Extract the (x, y) coordinate from the center of the cell holding the provided text.  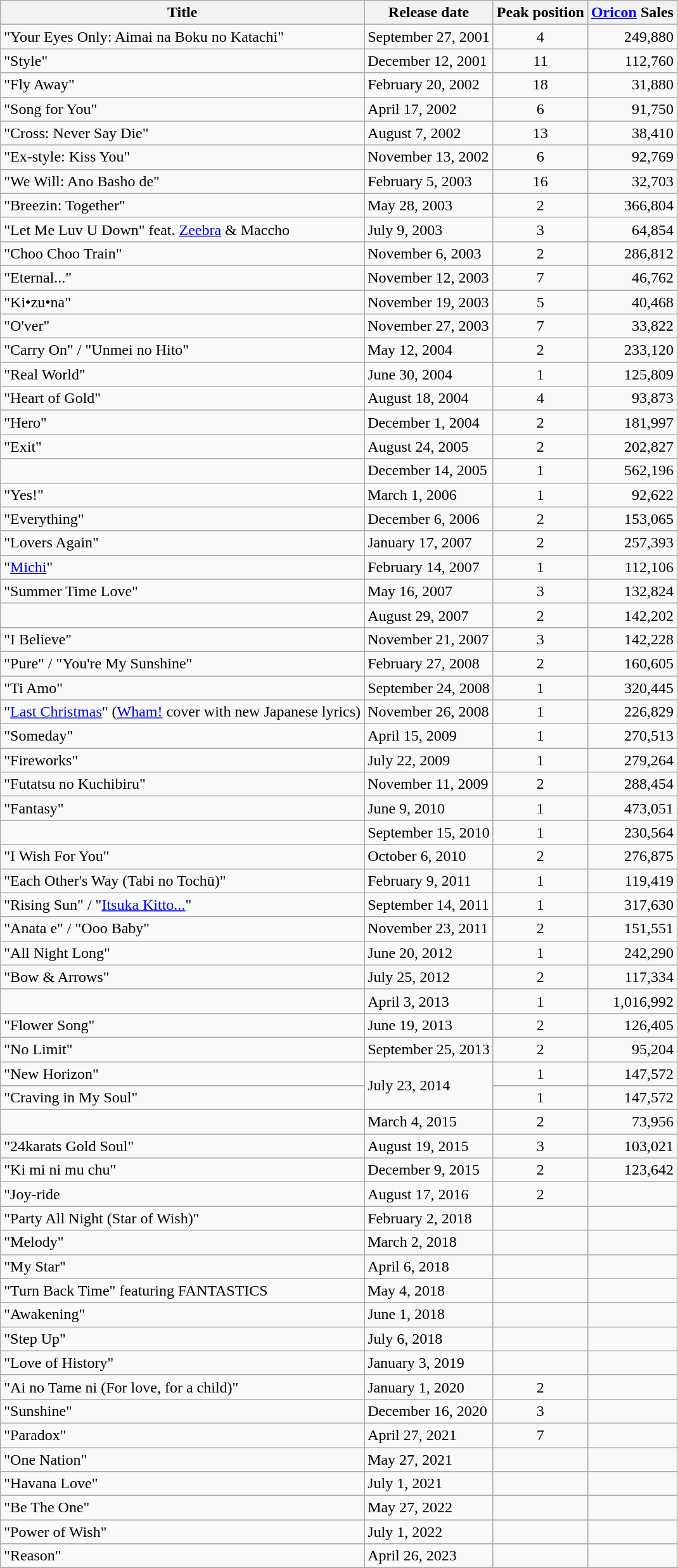
"Ti Amo" (182, 687)
April 27, 2021 (429, 1435)
64,854 (632, 229)
"Michi" (182, 567)
"Ai no Tame ni (For love, for a child)" (182, 1387)
366,804 (632, 205)
November 12, 2003 (429, 277)
242,290 (632, 953)
November 21, 2007 (429, 639)
"Party All Night (Star of Wish)" (182, 1218)
November 23, 2011 (429, 929)
September 15, 2010 (429, 832)
"Real World" (182, 374)
"Everything" (182, 519)
"Hero" (182, 423)
September 14, 2011 (429, 905)
117,334 (632, 977)
31,880 (632, 85)
103,021 (632, 1146)
11 (540, 61)
November 27, 2003 (429, 326)
46,762 (632, 277)
Release date (429, 13)
142,228 (632, 639)
"Futatsu no Kuchibiru" (182, 784)
February 2, 2018 (429, 1218)
"Fantasy" (182, 808)
February 5, 2003 (429, 181)
132,824 (632, 591)
"Craving in My Soul" (182, 1098)
"We Will: Ano Basho de" (182, 181)
126,405 (632, 1025)
July 1, 2021 (429, 1484)
April 15, 2009 (429, 736)
119,419 (632, 881)
April 3, 2013 (429, 1001)
May 27, 2021 (429, 1459)
"Yes!" (182, 495)
151,551 (632, 929)
"Summer Time Love" (182, 591)
September 25, 2013 (429, 1049)
"Ex-style: Kiss You" (182, 157)
"Havana Love" (182, 1484)
February 20, 2002 (429, 85)
"O'ver" (182, 326)
"Lovers Again" (182, 543)
"Power of Wish" (182, 1532)
May 12, 2004 (429, 350)
123,642 (632, 1170)
16 (540, 181)
January 1, 2020 (429, 1387)
320,445 (632, 687)
March 2, 2018 (429, 1242)
38,410 (632, 133)
"Bow & Arrows" (182, 977)
"Fly Away" (182, 85)
May 28, 2003 (429, 205)
September 27, 2001 (429, 37)
13 (540, 133)
73,956 (632, 1122)
"Reason" (182, 1556)
317,630 (632, 905)
December 1, 2004 (429, 423)
"Melody" (182, 1242)
May 16, 2007 (429, 591)
"Exit" (182, 447)
"Ki mi ni mu chu" (182, 1170)
"I Believe" (182, 639)
"Pure" / "You're My Sunshine" (182, 663)
"Your Eyes Only: Aimai na Boku no Katachi" (182, 37)
"Let Me Luv U Down" feat. Zeebra & Maccho (182, 229)
270,513 (632, 736)
"Fireworks" (182, 760)
202,827 (632, 447)
"I Wish For You" (182, 857)
"Paradox" (182, 1435)
May 27, 2022 (429, 1508)
April 26, 2023 (429, 1556)
"One Nation" (182, 1459)
125,809 (632, 374)
July 22, 2009 (429, 760)
"Turn Back Time" featuring FANTASTICS (182, 1291)
249,880 (632, 37)
January 17, 2007 (429, 543)
"Last Christmas" (Wham! cover with new Japanese lyrics) (182, 712)
"Be The One" (182, 1508)
November 6, 2003 (429, 253)
93,873 (632, 398)
288,454 (632, 784)
"Flower Song" (182, 1025)
142,202 (632, 615)
"Eternal..." (182, 277)
276,875 (632, 857)
February 14, 2007 (429, 567)
95,204 (632, 1049)
June 30, 2004 (429, 374)
"Heart of Gold" (182, 398)
160,605 (632, 663)
92,769 (632, 157)
"Style" (182, 61)
"Step Up" (182, 1339)
October 6, 2010 (429, 857)
June 19, 2013 (429, 1025)
257,393 (632, 543)
5 (540, 302)
"Sunshine" (182, 1411)
June 9, 2010 (429, 808)
"Love of History" (182, 1363)
112,106 (632, 567)
"Choo Choo Train" (182, 253)
July 9, 2003 (429, 229)
Peak position (540, 13)
July 6, 2018 (429, 1339)
286,812 (632, 253)
181,997 (632, 423)
July 23, 2014 (429, 1086)
40,468 (632, 302)
June 1, 2018 (429, 1315)
"Ki•zu•na" (182, 302)
1,016,992 (632, 1001)
April 17, 2002 (429, 109)
230,564 (632, 832)
August 17, 2016 (429, 1194)
226,829 (632, 712)
December 12, 2001 (429, 61)
June 20, 2012 (429, 953)
32,703 (632, 181)
"Awakening" (182, 1315)
153,065 (632, 519)
September 24, 2008 (429, 687)
December 6, 2006 (429, 519)
December 9, 2015 (429, 1170)
August 29, 2007 (429, 615)
February 9, 2011 (429, 881)
"All Night Long" (182, 953)
18 (540, 85)
August 19, 2015 (429, 1146)
May 4, 2018 (429, 1291)
"Each Other's Way (Tabi no Tochū)" (182, 881)
March 1, 2006 (429, 495)
"Rising Sun" / "Itsuka Kitto..." (182, 905)
"New Horizon" (182, 1074)
91,750 (632, 109)
"Someday" (182, 736)
August 7, 2002 (429, 133)
Title (182, 13)
August 18, 2004 (429, 398)
Oricon Sales (632, 13)
"24karats Gold Soul" (182, 1146)
November 11, 2009 (429, 784)
July 1, 2022 (429, 1532)
November 26, 2008 (429, 712)
473,051 (632, 808)
"Joy-ride (182, 1194)
"Song for You" (182, 109)
February 27, 2008 (429, 663)
562,196 (632, 471)
"My Star" (182, 1266)
92,622 (632, 495)
233,120 (632, 350)
"Carry On" / "Unmei no Hito" (182, 350)
"No Limit" (182, 1049)
December 14, 2005 (429, 471)
August 24, 2005 (429, 447)
December 16, 2020 (429, 1411)
112,760 (632, 61)
33,822 (632, 326)
"Anata e" / "Ooo Baby" (182, 929)
April 6, 2018 (429, 1266)
"Breezin: Together" (182, 205)
July 25, 2012 (429, 977)
March 4, 2015 (429, 1122)
279,264 (632, 760)
November 13, 2002 (429, 157)
"Cross: Never Say Die" (182, 133)
January 3, 2019 (429, 1363)
November 19, 2003 (429, 302)
